Locate the cell with the specified text and output its [X, Y] center coordinate. 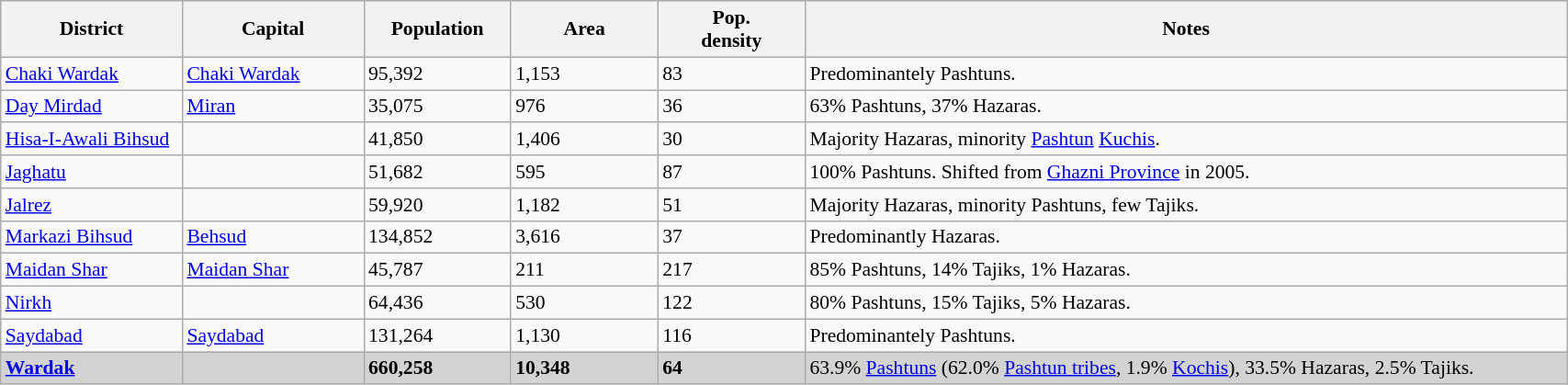
131,264 [437, 335]
Jalrez [92, 205]
87 [731, 172]
Population [437, 29]
1,406 [584, 140]
Hisa-I-Awali Bihsud [92, 140]
976 [584, 107]
63% Pashtuns, 37% Hazaras. [1185, 107]
30 [731, 140]
Majority Hazaras, minority Pashtuns, few Tajiks. [1185, 205]
Miran [273, 107]
211 [584, 270]
3,616 [584, 237]
64 [731, 368]
37 [731, 237]
Behsud [273, 237]
Pop.density [731, 29]
95,392 [437, 74]
Nirkh [92, 303]
Predominantly Hazaras. [1185, 237]
530 [584, 303]
10,348 [584, 368]
35,075 [437, 107]
83 [731, 74]
Capital [273, 29]
217 [731, 270]
41,850 [437, 140]
District [92, 29]
45,787 [437, 270]
Jaghatu [92, 172]
59,920 [437, 205]
36 [731, 107]
Majority Hazaras, minority Pashtun Kuchis. [1185, 140]
1,130 [584, 335]
1,153 [584, 74]
Markazi Bihsud [92, 237]
51,682 [437, 172]
660,258 [437, 368]
116 [731, 335]
80% Pashtuns, 15% Tajiks, 5% Hazaras. [1185, 303]
Wardak [92, 368]
51 [731, 205]
122 [731, 303]
1,182 [584, 205]
63.9% Pashtuns (62.0% Pashtun tribes, 1.9% Kochis), 33.5% Hazaras, 2.5% Tajiks. [1185, 368]
Notes [1185, 29]
595 [584, 172]
100% Pashtuns. Shifted from Ghazni Province in 2005. [1185, 172]
64,436 [437, 303]
Area [584, 29]
85% Pashtuns, 14% Tajiks, 1% Hazaras. [1185, 270]
Day Mirdad [92, 107]
134,852 [437, 237]
